Provide the [x, y] coordinate of the cell's center where the given text is located.  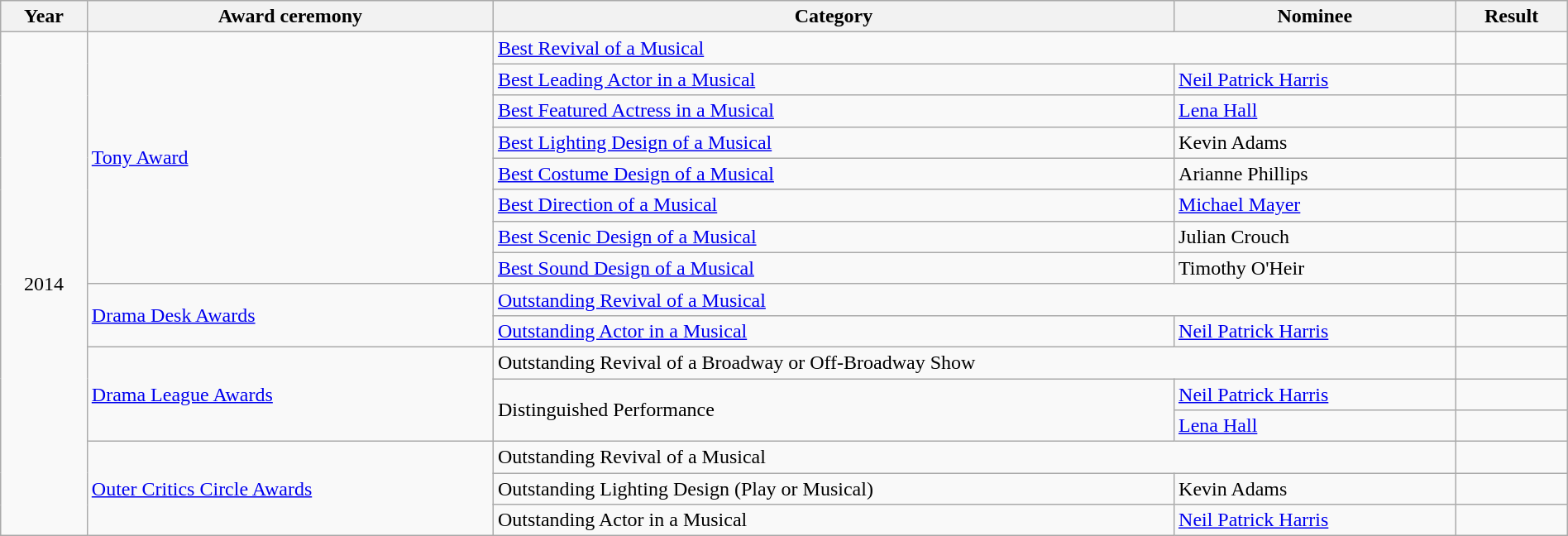
Timothy O'Heir [1315, 268]
Best Revival of a Musical [974, 48]
Category [834, 17]
Michael Mayer [1315, 205]
Award ceremony [289, 17]
Best Sound Design of a Musical [834, 268]
Best Featured Actress in a Musical [834, 111]
Nominee [1315, 17]
Distinguished Performance [834, 410]
2014 [45, 285]
Drama Desk Awards [289, 315]
Best Scenic Design of a Musical [834, 237]
Tony Award [289, 158]
Best Leading Actor in a Musical [834, 79]
Drama League Awards [289, 394]
Julian Crouch [1315, 237]
Year [45, 17]
Outer Critics Circle Awards [289, 489]
Outstanding Lighting Design (Play or Musical) [834, 489]
Best Direction of a Musical [834, 205]
Best Costume Design of a Musical [834, 174]
Arianne Phillips [1315, 174]
Outstanding Revival of a Broadway or Off-Broadway Show [974, 362]
Best Lighting Design of a Musical [834, 142]
Result [1512, 17]
